From the cell containing the given text, extract its center point as (X, Y) coordinate. 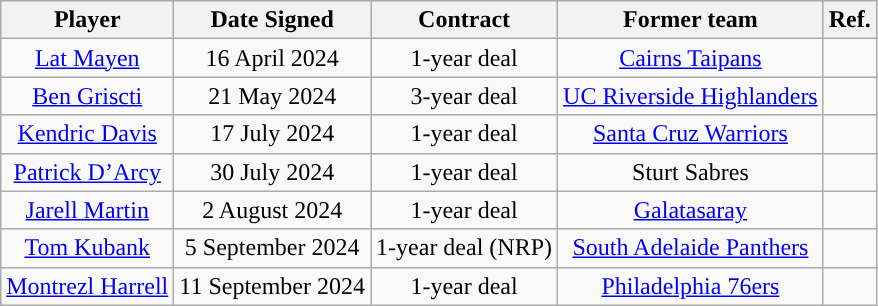
Patrick D’Arcy (88, 172)
Philadelphia 76ers (691, 286)
Jarell Martin (88, 210)
Date Signed (272, 20)
Montrezl Harrell (88, 286)
5 September 2024 (272, 248)
Contract (464, 20)
3-year deal (464, 96)
Ref. (850, 20)
11 September 2024 (272, 286)
1-year deal (NRP) (464, 248)
Cairns Taipans (691, 58)
UC Riverside Highlanders (691, 96)
Tom Kubank (88, 248)
17 July 2024 (272, 134)
Lat Mayen (88, 58)
Former team (691, 20)
2 August 2024 (272, 210)
16 April 2024 (272, 58)
Player (88, 20)
21 May 2024 (272, 96)
Galatasaray (691, 210)
South Adelaide Panthers (691, 248)
Kendric Davis (88, 134)
Santa Cruz Warriors (691, 134)
Sturt Sabres (691, 172)
30 July 2024 (272, 172)
Ben Griscti (88, 96)
